Find where the given text appears and provide that cell's center as [X, Y] coordinate. 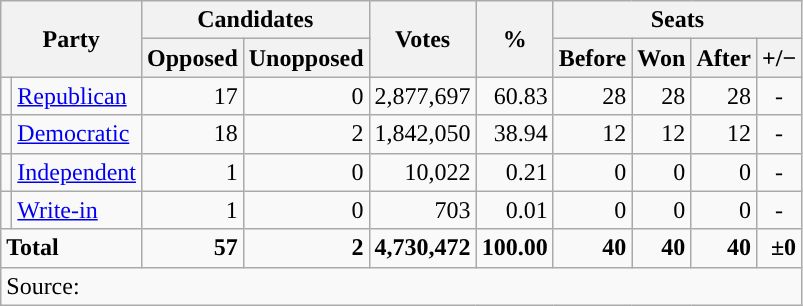
2,877,697 [422, 96]
18 [192, 134]
% [514, 39]
4,730,472 [422, 248]
Total [72, 248]
Republican [77, 96]
Opposed [192, 58]
Before [592, 58]
±0 [780, 248]
1,842,050 [422, 134]
Candidates [255, 20]
+/− [780, 58]
Independent [77, 172]
0.21 [514, 172]
Seats [677, 20]
17 [192, 96]
100.00 [514, 248]
Write-in [77, 210]
57 [192, 248]
703 [422, 210]
38.94 [514, 134]
0.01 [514, 210]
Democratic [77, 134]
Party [72, 39]
After [724, 58]
60.83 [514, 96]
Votes [422, 39]
Source: [402, 286]
Unopposed [306, 58]
10,022 [422, 172]
Won [662, 58]
